From the cell containing the given text, extract its center point as (X, Y) coordinate. 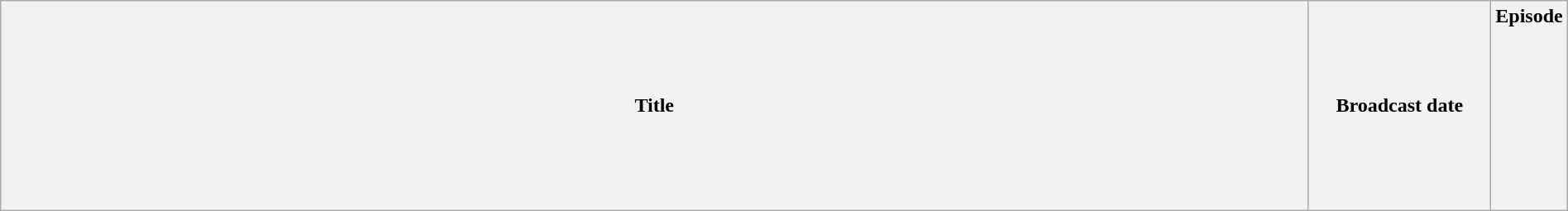
Episode (1529, 106)
Title (655, 106)
Broadcast date (1399, 106)
